Determine the (x, y) coordinate at the center of the cell enclosing the given text.  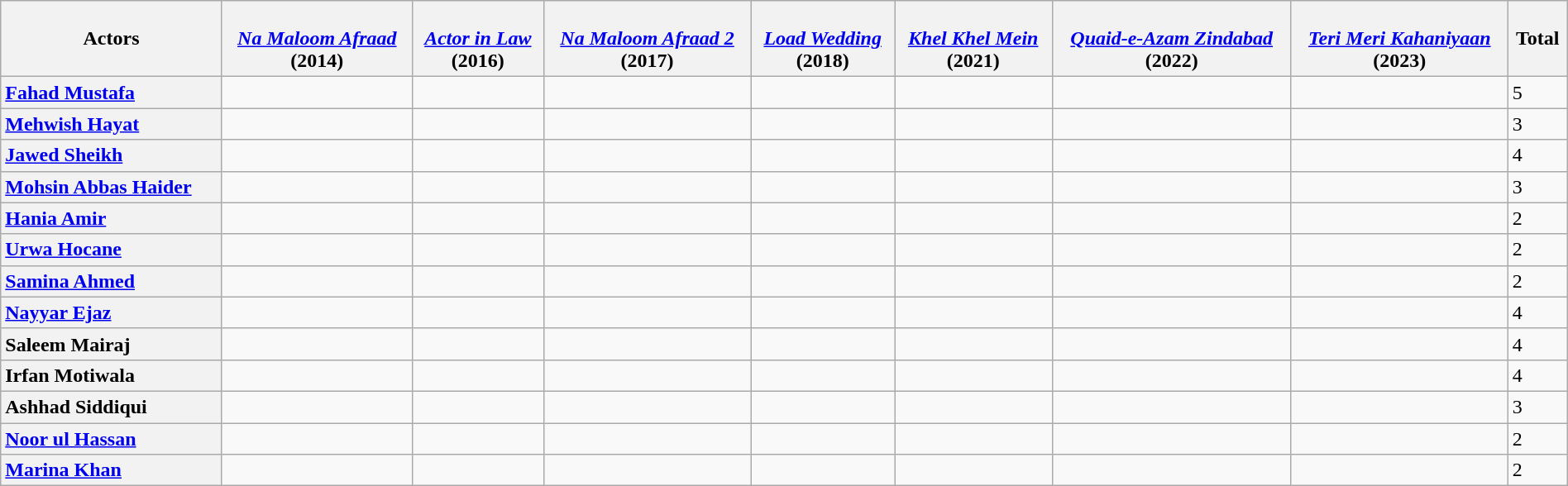
5 (1537, 93)
Saleem Mairaj (111, 344)
Actors (111, 39)
Teri Meri Kahaniyaan(2023) (1399, 39)
Samina Ahmed (111, 281)
Fahad Mustafa (111, 93)
Urwa Hocane (111, 250)
Noor ul Hassan (111, 439)
Marina Khan (111, 470)
Actor in Law(2016) (478, 39)
Hania Amir (111, 218)
Quaid-e-Azam Zindabad(2022) (1171, 39)
Khel Khel Mein(2021) (974, 39)
Nayyar Ejaz (111, 312)
Load Wedding(2018) (823, 39)
Ashhad Siddiqui (111, 407)
Na Maloom Afraad (2014) (317, 39)
Jawed Sheikh (111, 155)
Irfan Motiwala (111, 375)
Total (1537, 39)
Na Maloom Afraad 2(2017) (647, 39)
Mehwish Hayat (111, 124)
Mohsin Abbas Haider (111, 187)
